Return the [x, y] coordinate for the center point of the cell that contains the specified text.  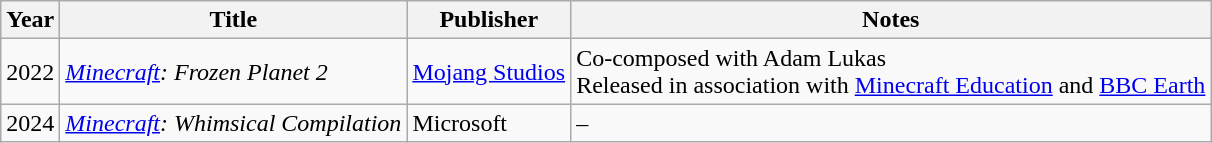
Minecraft: Frozen Planet 2 [234, 72]
Minecraft: Whimsical Compilation [234, 123]
Year [30, 20]
Co-composed with Adam LukasReleased in association with Minecraft Education and BBC Earth [891, 72]
– [891, 123]
Notes [891, 20]
2024 [30, 123]
Publisher [489, 20]
Title [234, 20]
2022 [30, 72]
Mojang Studios [489, 72]
Microsoft [489, 123]
